Scan for the cell matching the given text and deliver its (x, y) coordinate at center. 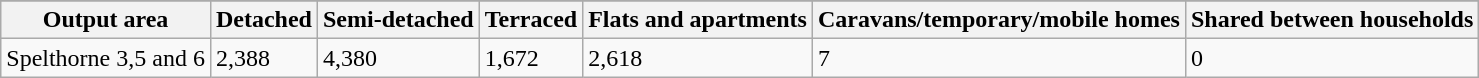
2,618 (698, 58)
Flats and apartments (698, 20)
Spelthorne 3,5 and 6 (106, 58)
4,380 (398, 58)
Semi-detached (398, 20)
1,672 (530, 58)
Shared between households (1332, 20)
Caravans/temporary/mobile homes (998, 20)
2,388 (264, 58)
7 (998, 58)
0 (1332, 58)
Terraced (530, 20)
Detached (264, 20)
Output area (106, 20)
